Find where the given text appears and provide that cell's center as (x, y) coordinate. 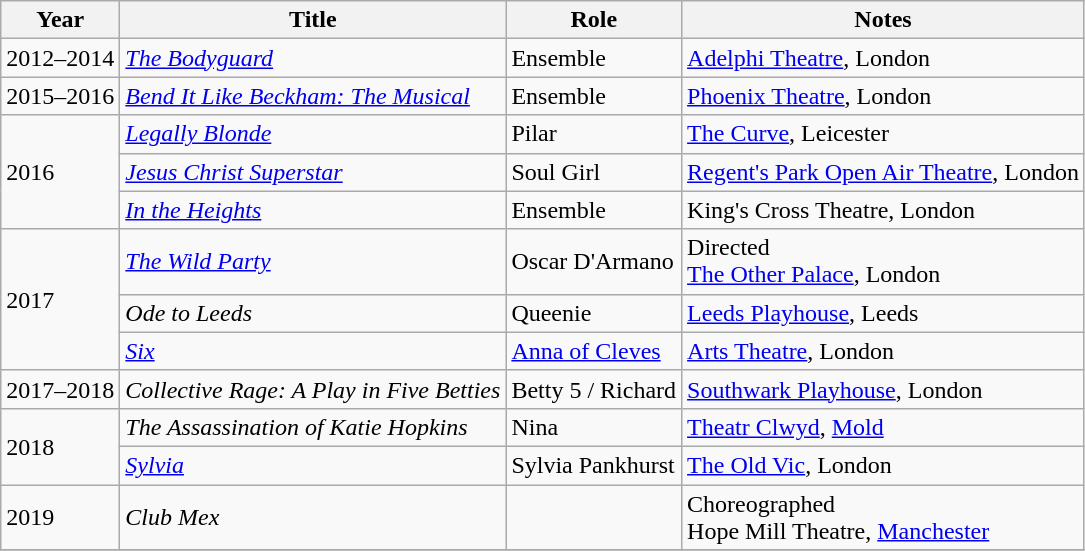
Arts Theatre, London (884, 351)
2017 (60, 300)
Betty 5 / Richard (594, 389)
Ode to Leeds (313, 313)
Role (594, 20)
Adelphi Theatre, London (884, 58)
The Bodyguard (313, 58)
DirectedThe Other Palace, London (884, 262)
2015–2016 (60, 96)
Legally Blonde (313, 134)
Notes (884, 20)
Bend It Like Beckham: The Musical (313, 96)
Theatr Clwyd, Mold (884, 427)
Title (313, 20)
Year (60, 20)
Soul Girl (594, 172)
ChoreographedHope Mill Theatre, Manchester (884, 516)
Sylvia (313, 465)
Oscar D'Armano (594, 262)
Phoenix Theatre, London (884, 96)
Regent's Park Open Air Theatre, London (884, 172)
2017–2018 (60, 389)
2016 (60, 172)
Jesus Christ Superstar (313, 172)
The Old Vic, London (884, 465)
2019 (60, 516)
King's Cross Theatre, London (884, 210)
Southwark Playhouse, London (884, 389)
Queenie (594, 313)
Sylvia Pankhurst (594, 465)
Leeds Playhouse, Leeds (884, 313)
In the Heights (313, 210)
2012–2014 (60, 58)
Pilar (594, 134)
The Assassination of Katie Hopkins (313, 427)
The Curve, Leicester (884, 134)
Nina (594, 427)
Six (313, 351)
Club Mex (313, 516)
The Wild Party (313, 262)
Collective Rage: A Play in Five Betties (313, 389)
Anna of Cleves (594, 351)
2018 (60, 446)
